Find where the given text appears and provide that cell's center as [X, Y] coordinate. 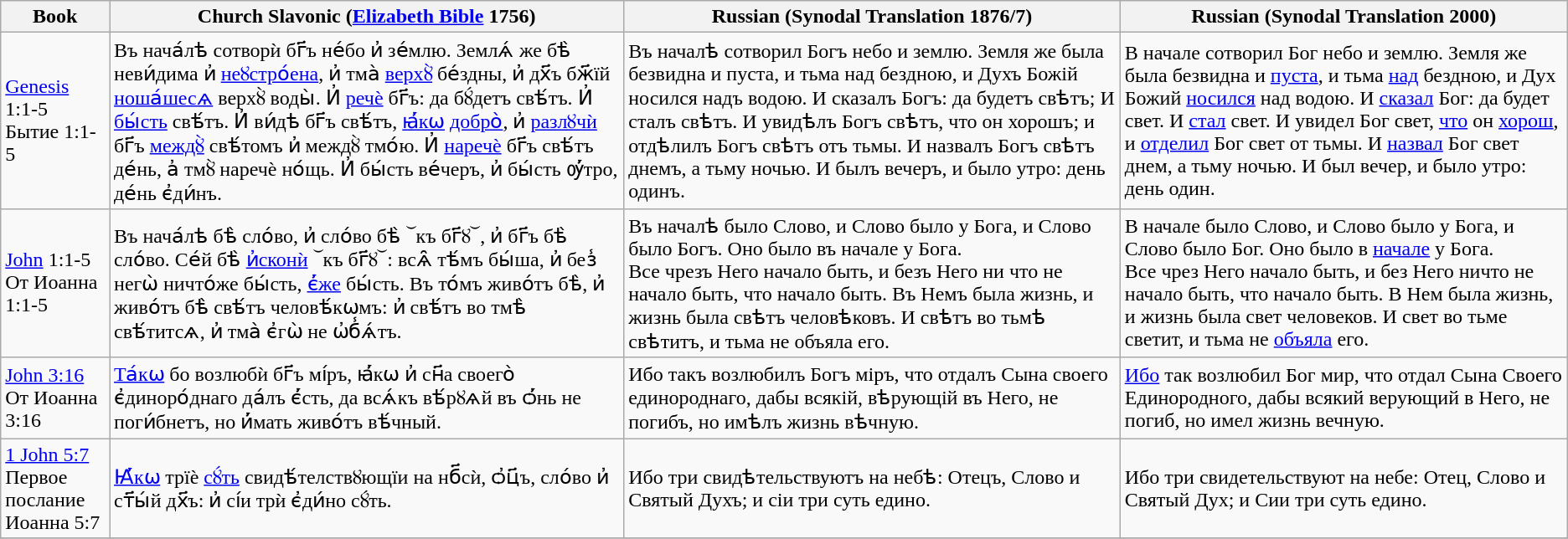
Russian (Synodal Translation 2000) [1344, 17]
1 John 5:7Первое послание Иоанна 5:7 [55, 489]
Church Slavonic (Elizabeth Bible 1756) [367, 17]
Genesis 1:1-5Бытие 1:1-5 [55, 121]
Ꙗ҆́кѡ трїѐ сꙋ́ть свидѣ́телствꙋющїи на нб҃сѝ, ѻ҆ц҃ъ, сло́во и҆ ст҃ы́й дх҃ъ: и҆ сі́и трѝ є҆ди́но сꙋ́ть. [367, 489]
Ибо три свидетельствуют на небе: Отец, Слово и Святый Дух; и Сии три суть едино. [1344, 489]
Russian (Synodal Translation 1876/7) [873, 17]
Ибо три свидѣтельствуютъ на небѣ: Отецъ, Слово и Святый Духъ; и сіи три суть едино. [873, 489]
John 3:16От Иоанна 3:16 [55, 398]
Ибо так возлюбил Бог мир, что отдал Сына Своего Единородного, дабы всякий верующий в Него, не погиб, но имел жизнь вечную. [1344, 398]
Та́кѡ бо возлюбѝ бг҃ъ мі́ръ, ꙗ҆́кѡ и҆ сн҃а своего̀ є҆диноро́днаго да́лъ є҆́сть, да всѧ́къ вѣ́рꙋѧй въ ѻ҆́нь не поги́бнетъ, но и҆́мать живо́тъ вѣ́чный. [367, 398]
Ибо такъ возлюбилъ Богъ міръ, что отдалъ Сына своего единороднаго, дабы всякій, вѣрующій въ Него, не погибъ, но имѣлъ жизнь вѣчную. [873, 398]
Book [55, 17]
John 1:1-5От Иоанна 1:1-5 [55, 283]
